Pinpoint the cell where the given text exists, returning its (x, y) midpoint coordinate. 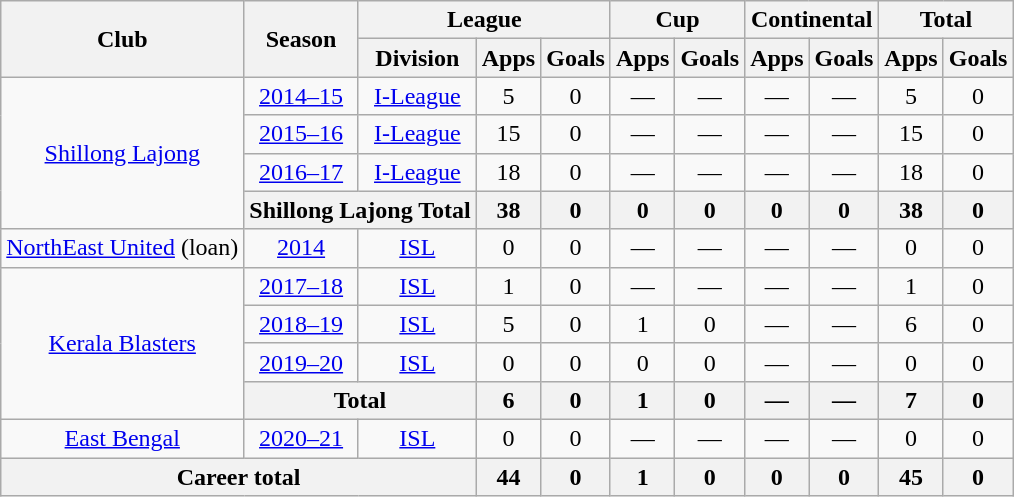
2014 (302, 248)
2017–18 (302, 286)
Shillong Lajong Total (360, 210)
Kerala Blasters (122, 343)
2019–20 (302, 362)
Career total (239, 477)
7 (911, 400)
2014–15 (302, 96)
2015–16 (302, 134)
45 (911, 477)
Shillong Lajong (122, 153)
East Bengal (122, 438)
2020–21 (302, 438)
2016–17 (302, 172)
Season (302, 39)
2018–19 (302, 324)
Continental (812, 20)
44 (508, 477)
League (484, 20)
NorthEast United (loan) (122, 248)
Club (122, 39)
Division (417, 58)
Cup (677, 20)
